Extract the [x, y] coordinate from the center of the cell holding the provided text.  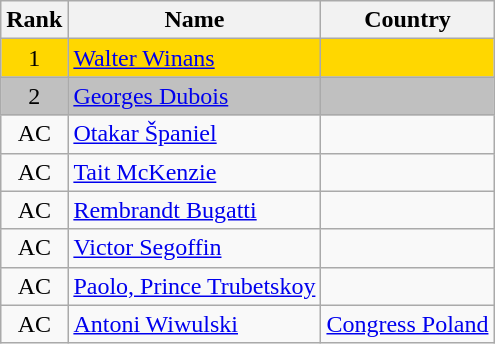
Name [194, 20]
Victor Segoffin [194, 248]
Rank [34, 20]
Rembrandt Bugatti [194, 210]
Walter Winans [194, 58]
1 [34, 58]
Otakar Španiel [194, 134]
Antoni Wiwulski [194, 324]
Georges Dubois [194, 96]
Country [408, 20]
Paolo, Prince Trubetskoy [194, 286]
2 [34, 96]
Congress Poland [408, 324]
Tait McKenzie [194, 172]
